Determine the [X, Y] coordinate at the center of the cell enclosing the given text.  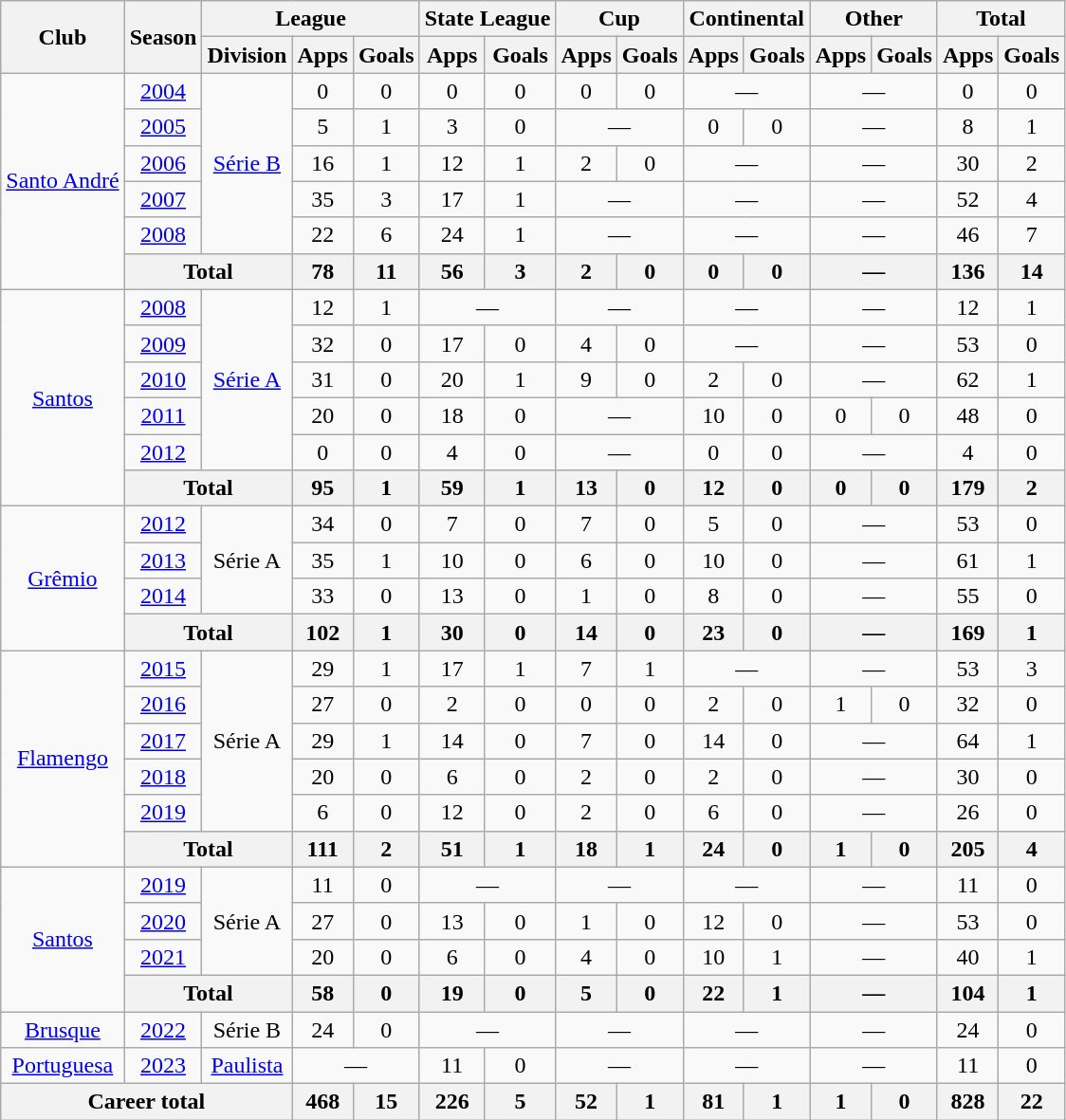
2018 [163, 777]
64 [967, 741]
40 [967, 957]
19 [451, 993]
102 [322, 633]
46 [967, 235]
Continental [746, 19]
Paulista [247, 1066]
2022 [163, 1029]
34 [322, 524]
2011 [163, 415]
61 [967, 560]
2013 [163, 560]
Brusque [63, 1029]
81 [713, 1102]
Division [247, 55]
9 [586, 379]
2023 [163, 1066]
Other [873, 19]
Santo André [63, 181]
33 [322, 597]
2006 [163, 163]
26 [967, 813]
31 [322, 379]
Season [163, 37]
136 [967, 271]
2016 [163, 705]
468 [322, 1102]
Portuguesa [63, 1066]
226 [451, 1102]
104 [967, 993]
Club [63, 37]
Flamengo [63, 759]
2020 [163, 921]
2015 [163, 669]
111 [322, 849]
58 [322, 993]
78 [322, 271]
Grêmio [63, 578]
51 [451, 849]
2004 [163, 91]
15 [386, 1102]
828 [967, 1102]
2010 [163, 379]
2014 [163, 597]
State League [487, 19]
Cup [619, 19]
95 [322, 488]
16 [322, 163]
2021 [163, 957]
League [311, 19]
179 [967, 488]
59 [451, 488]
55 [967, 597]
169 [967, 633]
2017 [163, 741]
56 [451, 271]
Career total [146, 1102]
2005 [163, 127]
2007 [163, 199]
48 [967, 415]
62 [967, 379]
205 [967, 849]
23 [713, 633]
2009 [163, 343]
